Return the [x, y] coordinate for the center point of the cell that contains the specified text.  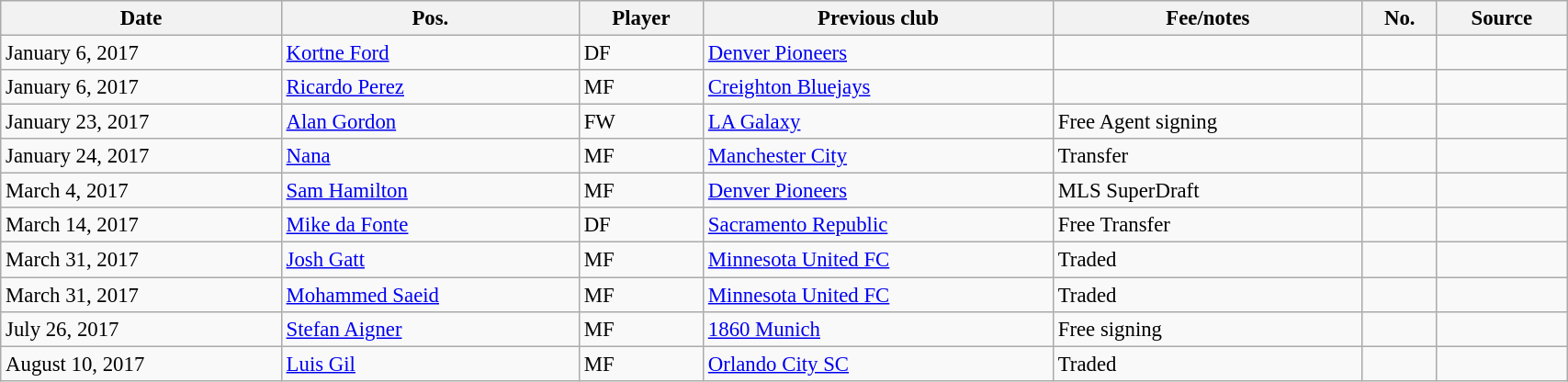
March 14, 2017 [141, 225]
Player [641, 18]
Date [141, 18]
Kortne Ford [430, 53]
Mohammed Saeid [430, 295]
Free Agent signing [1207, 122]
Pos. [430, 18]
MLS SuperDraft [1207, 191]
Transfer [1207, 156]
Orlando City SC [878, 364]
Ricardo Perez [430, 87]
Alan Gordon [430, 122]
Source [1502, 18]
1860 Munich [878, 329]
January 23, 2017 [141, 122]
Nana [430, 156]
Free Transfer [1207, 225]
LA Galaxy [878, 122]
Sacramento Republic [878, 225]
No. [1400, 18]
March 4, 2017 [141, 191]
Creighton Bluejays [878, 87]
Free signing [1207, 329]
August 10, 2017 [141, 364]
Sam Hamilton [430, 191]
January 24, 2017 [141, 156]
Mike da Fonte [430, 225]
FW [641, 122]
Fee/notes [1207, 18]
Josh Gatt [430, 260]
Stefan Aigner [430, 329]
Previous club [878, 18]
Manchester City [878, 156]
July 26, 2017 [141, 329]
Luis Gil [430, 364]
